Locate the cell with the specified text and output its (x, y) center coordinate. 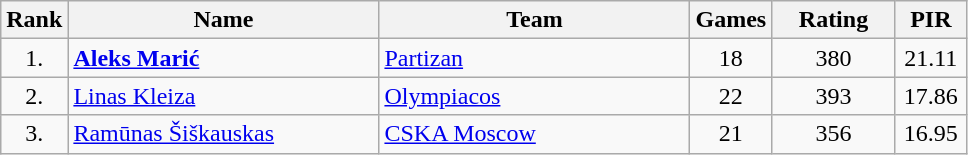
21.11 (930, 58)
16.95 (930, 134)
Olympiacos (534, 96)
CSKA Moscow (534, 134)
2. (34, 96)
21 (731, 134)
Name (224, 20)
Rating (834, 20)
Games (731, 20)
380 (834, 58)
22 (731, 96)
Aleks Marić (224, 58)
Linas Kleiza (224, 96)
Partizan (534, 58)
PIR (930, 20)
17.86 (930, 96)
Team (534, 20)
Rank (34, 20)
393 (834, 96)
1. (34, 58)
Ramūnas Šiškauskas (224, 134)
356 (834, 134)
3. (34, 134)
18 (731, 58)
